Extract the (X, Y) coordinate from the center of the cell holding the provided text.  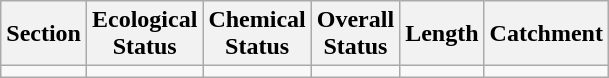
Section (44, 34)
EcologicalStatus (144, 34)
ChemicalStatus (257, 34)
Length (442, 34)
Catchment (546, 34)
OverallStatus (355, 34)
